Detect which cell encompasses the target text, then output its [x, y] center coordinate. 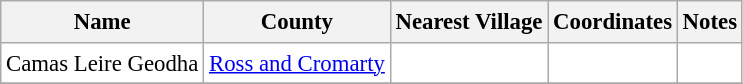
Coordinates [613, 22]
Notes [710, 22]
Camas Leire Geodha [102, 62]
Ross and Cromarty [298, 62]
Nearest Village [469, 22]
Name [102, 22]
County [298, 22]
